Search for the cell housing the specified text and yield its (X, Y) center coordinate. 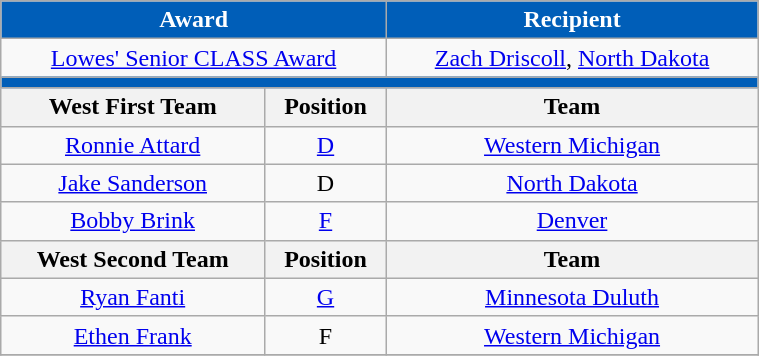
Bobby Brink (133, 221)
Lowes' Senior CLASS Award (194, 58)
Recipient (572, 20)
Ryan Fanti (133, 297)
Zach Driscoll, North Dakota (572, 58)
Jake Sanderson (133, 183)
West Second Team (133, 259)
Ronnie Attard (133, 145)
Denver (572, 221)
West First Team (133, 107)
G (326, 297)
North Dakota (572, 183)
Award (194, 20)
Minnesota Duluth (572, 297)
Ethen Frank (133, 335)
